Capture the cell that displays the provided text and extract its [X, Y] central coordinate. 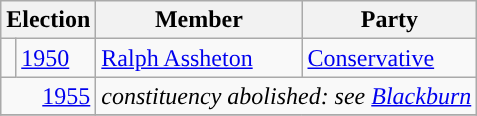
Election [48, 20]
Ralph Assheton [199, 58]
1950 [56, 58]
Conservative [390, 58]
Member [199, 20]
constituency abolished: see Blackburn [286, 96]
Party [390, 20]
1955 [48, 96]
